Provide the (x, y) coordinate of the cell's center where the given text is located.  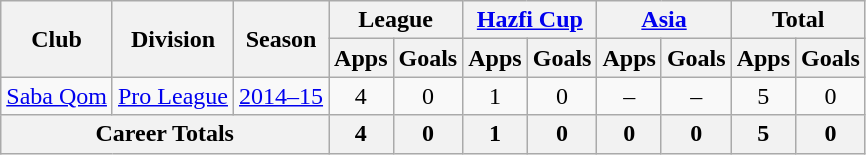
Hazfi Cup (530, 20)
Asia (664, 20)
2014–15 (282, 96)
Division (172, 39)
Career Totals (165, 134)
Total (798, 20)
League (396, 20)
Season (282, 39)
Club (57, 39)
Saba Qom (57, 96)
Pro League (172, 96)
